Return the [x, y] coordinate for the center point of the cell that contains the specified text.  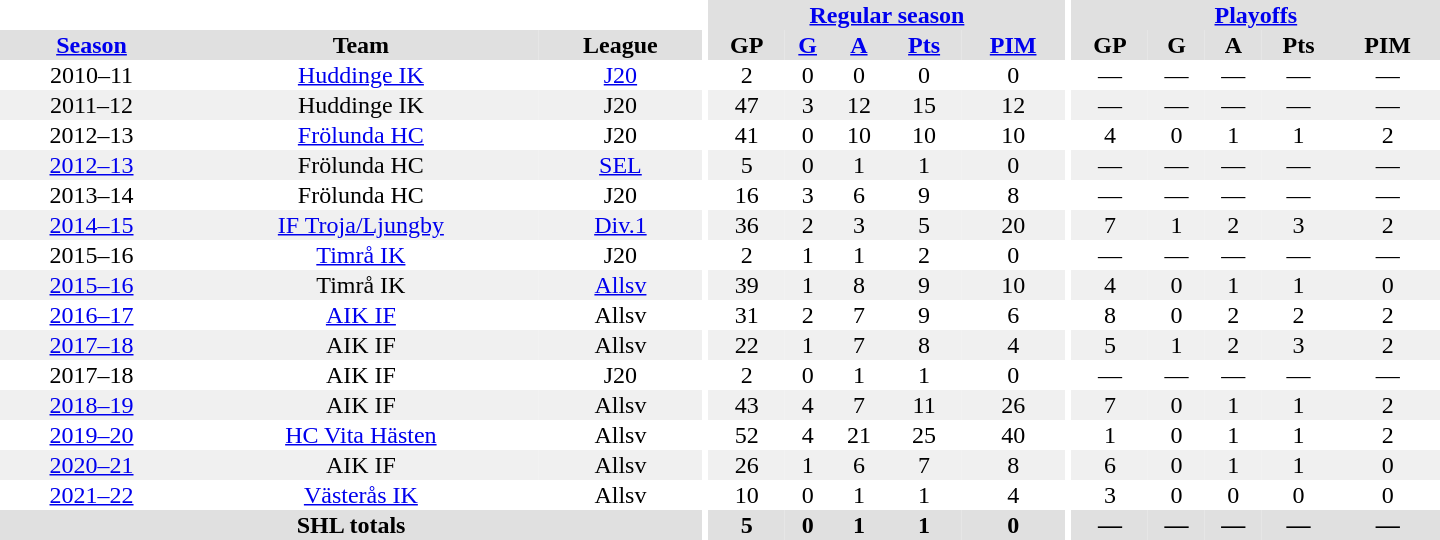
Div.1 [620, 225]
52 [746, 435]
31 [746, 315]
Season [92, 45]
2020–21 [92, 465]
Regular season [886, 15]
20 [1013, 225]
41 [746, 135]
IF Troja/Ljungby [361, 225]
2013–14 [92, 195]
Playoffs [1256, 15]
SEL [620, 165]
43 [746, 405]
2016–17 [92, 315]
2010–11 [92, 75]
36 [746, 225]
2014–15 [92, 225]
SHL totals [351, 525]
16 [746, 195]
League [620, 45]
40 [1013, 435]
15 [924, 105]
Västerås IK [361, 495]
25 [924, 435]
21 [858, 435]
2011–12 [92, 105]
HC Vita Hästen [361, 435]
22 [746, 345]
2021–22 [92, 495]
47 [746, 105]
2018–19 [92, 405]
2019–20 [92, 435]
11 [924, 405]
39 [746, 285]
Team [361, 45]
